Determine the [x, y] coordinate at the center of the cell enclosing the given text.  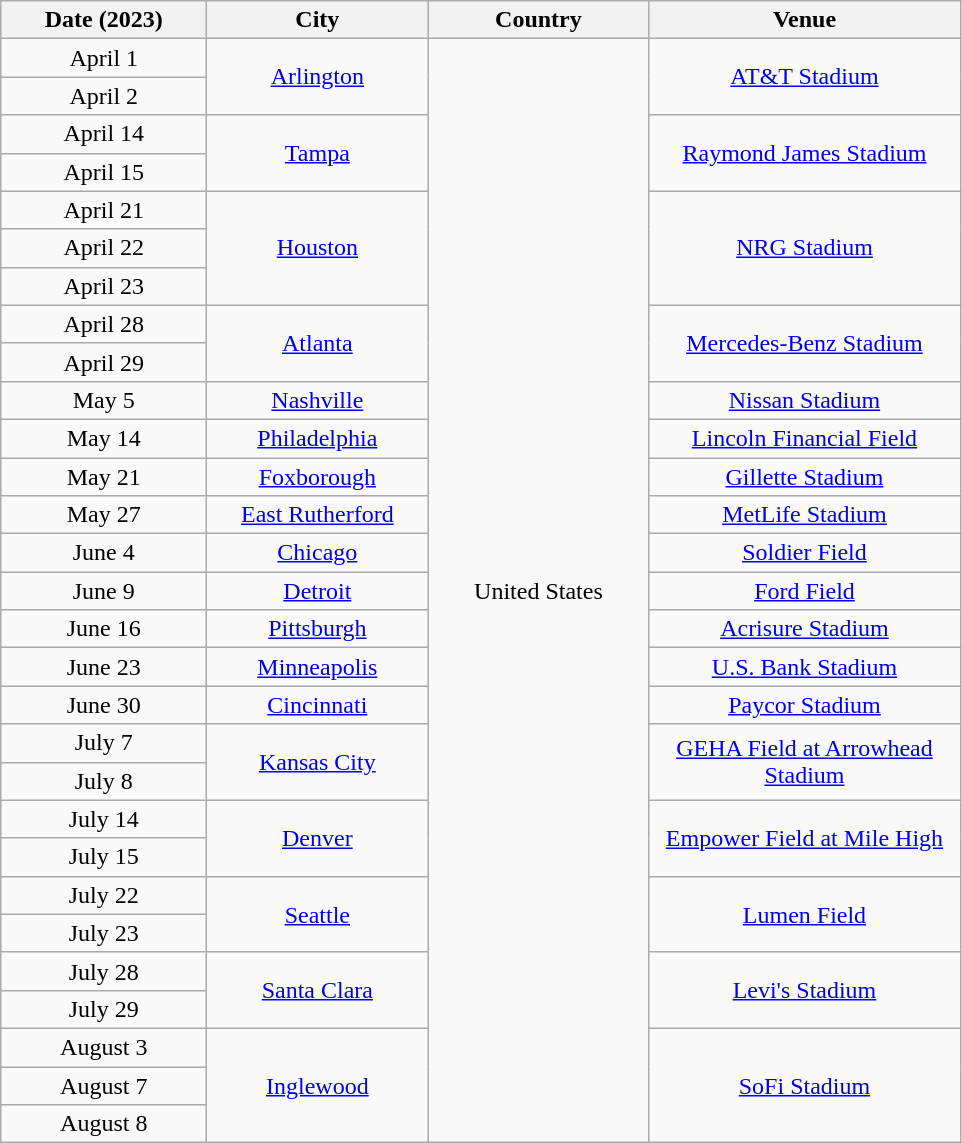
AT&T Stadium [804, 77]
MetLife Stadium [804, 515]
City [318, 20]
July 15 [104, 857]
Seattle [318, 914]
June 16 [104, 629]
Empower Field at Mile High [804, 838]
Date (2023) [104, 20]
Cincinnati [318, 705]
Santa Clara [318, 990]
April 29 [104, 362]
Arlington [318, 77]
Levi's Stadium [804, 990]
April 28 [104, 324]
May 21 [104, 477]
GEHA Field at Arrowhead Stadium [804, 762]
July 23 [104, 933]
Raymond James Stadium [804, 153]
U.S. Bank Stadium [804, 667]
NRG Stadium [804, 248]
April 2 [104, 96]
July 28 [104, 971]
April 23 [104, 286]
Soldier Field [804, 553]
August 7 [104, 1085]
Minneapolis [318, 667]
Venue [804, 20]
Lincoln Financial Field [804, 438]
Ford Field [804, 591]
July 7 [104, 743]
June 23 [104, 667]
Kansas City [318, 762]
June 30 [104, 705]
July 29 [104, 1009]
United States [538, 591]
Country [538, 20]
August 8 [104, 1124]
April 21 [104, 210]
Detroit [318, 591]
Pittsburgh [318, 629]
April 1 [104, 58]
June 4 [104, 553]
Foxborough [318, 477]
Tampa [318, 153]
Denver [318, 838]
East Rutherford [318, 515]
Gillette Stadium [804, 477]
July 8 [104, 781]
July 14 [104, 819]
May 5 [104, 400]
April 22 [104, 248]
April 15 [104, 172]
May 27 [104, 515]
SoFi Stadium [804, 1085]
August 3 [104, 1047]
April 14 [104, 134]
Inglewood [318, 1085]
Nissan Stadium [804, 400]
July 22 [104, 895]
Atlanta [318, 343]
Philadelphia [318, 438]
May 14 [104, 438]
June 9 [104, 591]
Acrisure Stadium [804, 629]
Mercedes-Benz Stadium [804, 343]
Houston [318, 248]
Lumen Field [804, 914]
Nashville [318, 400]
Chicago [318, 553]
Paycor Stadium [804, 705]
